Output the (X, Y) coordinate of the center of the cell containing the given text.  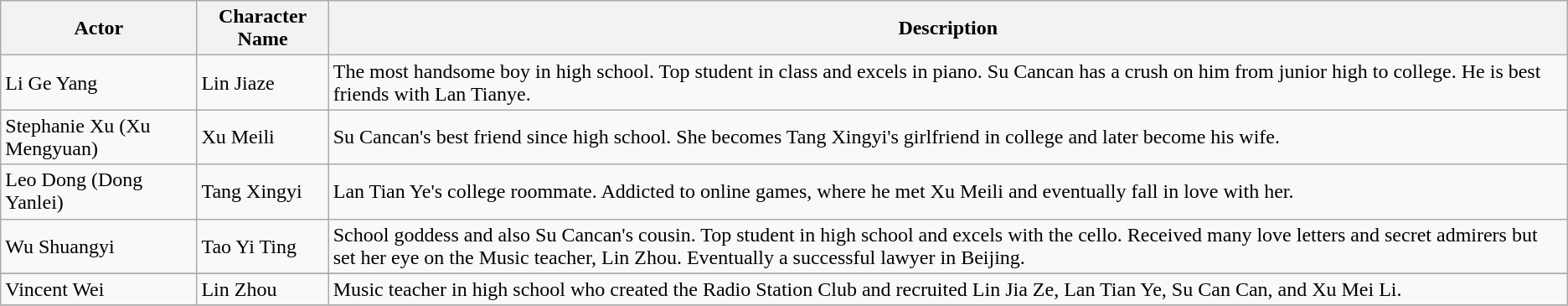
Lan Tian Ye's college roommate. Addicted to online games, where he met Xu Meili and eventually fall in love with her. (948, 191)
Stephanie Xu (Xu Mengyuan) (99, 137)
Lin Jiaze (263, 82)
Lin Zhou (263, 289)
Leo Dong (Dong Yanlei) (99, 191)
Description (948, 29)
Character Name (263, 29)
Su Cancan's best friend since high school. She becomes Tang Xingyi's girlfriend in college and later become his wife. (948, 137)
Xu Meili (263, 137)
Tao Yi Ting (263, 246)
Vincent Wei (99, 289)
Actor (99, 29)
Li Ge Yang (99, 82)
Music teacher in high school who created the Radio Station Club and recruited Lin Jia Ze, Lan Tian Ye, Su Can Can, and Xu Mei Li. (948, 289)
Tang Xingyi (263, 191)
Wu Shuangyi (99, 246)
